Locate the cell with the specified text and output its (x, y) center coordinate. 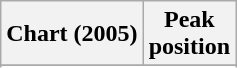
Chart (2005) (72, 34)
Peakposition (189, 34)
